Provide the (X, Y) coordinate of the cell's center where the given text is located.  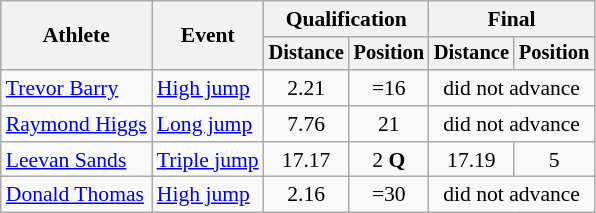
Final (512, 19)
Long jump (208, 124)
Donald Thomas (76, 195)
Qualification (346, 19)
5 (554, 160)
Event (208, 36)
17.19 (472, 160)
21 (389, 124)
Athlete (76, 36)
2.21 (306, 88)
7.76 (306, 124)
17.17 (306, 160)
Triple jump (208, 160)
=16 (389, 88)
2 Q (389, 160)
=30 (389, 195)
Leevan Sands (76, 160)
2.16 (306, 195)
Trevor Barry (76, 88)
Raymond Higgs (76, 124)
